Return the [X, Y] coordinate for the center point of the cell that contains the specified text.  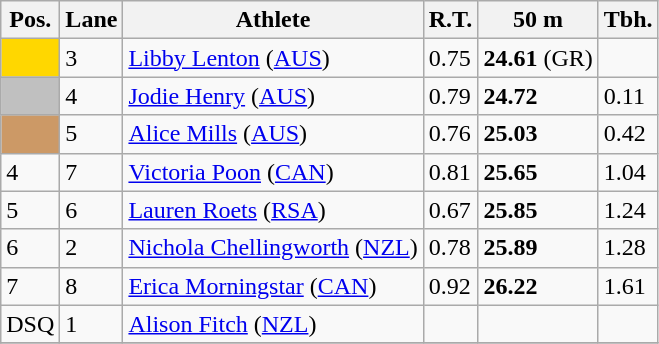
8 [92, 286]
0.79 [450, 96]
Nichola Chellingworth (NZL) [273, 248]
Libby Lenton (AUS) [273, 58]
0.81 [450, 172]
Alice Mills (AUS) [273, 134]
2 [92, 248]
Pos. [30, 20]
1.24 [628, 210]
Jodie Henry (AUS) [273, 96]
0.67 [450, 210]
1.04 [628, 172]
24.72 [538, 96]
Victoria Poon (CAN) [273, 172]
Erica Morningstar (CAN) [273, 286]
25.03 [538, 134]
Tbh. [628, 20]
R.T. [450, 20]
0.75 [450, 58]
DSQ [30, 324]
25.89 [538, 248]
0.76 [450, 134]
Lauren Roets (RSA) [273, 210]
26.22 [538, 286]
Athlete [273, 20]
25.85 [538, 210]
50 m [538, 20]
Alison Fitch (NZL) [273, 324]
25.65 [538, 172]
1.61 [628, 286]
3 [92, 58]
0.11 [628, 96]
Lane [92, 20]
0.92 [450, 286]
1 [92, 324]
24.61 (GR) [538, 58]
0.78 [450, 248]
0.42 [628, 134]
1.28 [628, 248]
